Detect which cell encompasses the target text, then output its [X, Y] center coordinate. 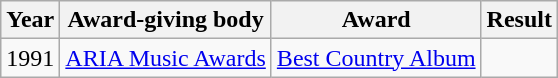
ARIA Music Awards [166, 58]
Award-giving body [166, 20]
1991 [30, 58]
Award [376, 20]
Result [519, 20]
Best Country Album [376, 58]
Year [30, 20]
